Determine the (x, y) coordinate at the center of the cell enclosing the given text.  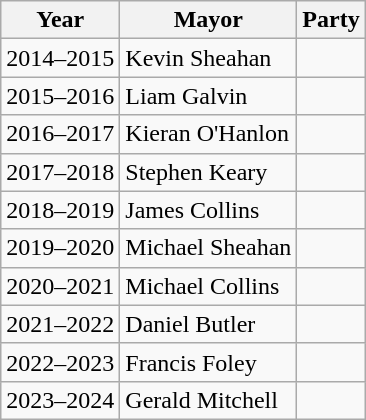
2017–2018 (60, 172)
2023–2024 (60, 400)
2019–2020 (60, 248)
Daniel Butler (208, 324)
2022–2023 (60, 362)
Party (331, 20)
Year (60, 20)
2015–2016 (60, 96)
James Collins (208, 210)
Francis Foley (208, 362)
Mayor (208, 20)
2014–2015 (60, 58)
2020–2021 (60, 286)
Michael Sheahan (208, 248)
Kieran O'Hanlon (208, 134)
Gerald Mitchell (208, 400)
Stephen Keary (208, 172)
2016–2017 (60, 134)
2018–2019 (60, 210)
Kevin Sheahan (208, 58)
Liam Galvin (208, 96)
Michael Collins (208, 286)
2021–2022 (60, 324)
